Capture the cell that displays the provided text and extract its [x, y] central coordinate. 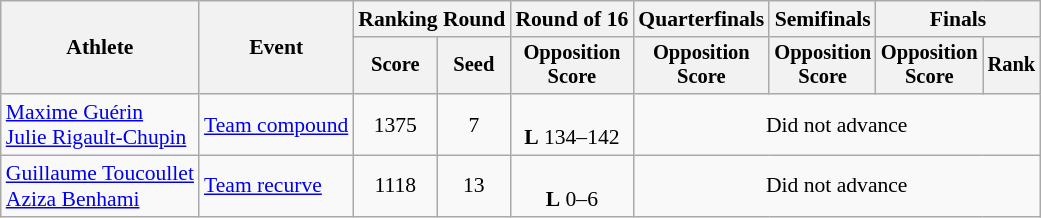
Athlete [100, 48]
1118 [395, 186]
L 0–6 [572, 186]
1375 [395, 124]
L 134–142 [572, 124]
Finals [958, 19]
Score [395, 66]
Quarterfinals [701, 19]
Guillaume ToucoulletAziza Benhami [100, 186]
Team compound [276, 124]
Seed [474, 66]
Round of 16 [572, 19]
Rank [1012, 66]
Event [276, 48]
Team recurve [276, 186]
Semifinals [822, 19]
13 [474, 186]
7 [474, 124]
Maxime GuérinJulie Rigault-Chupin [100, 124]
Ranking Round [432, 19]
